Provide the (x, y) coordinate of the cell's center where the given text is located.  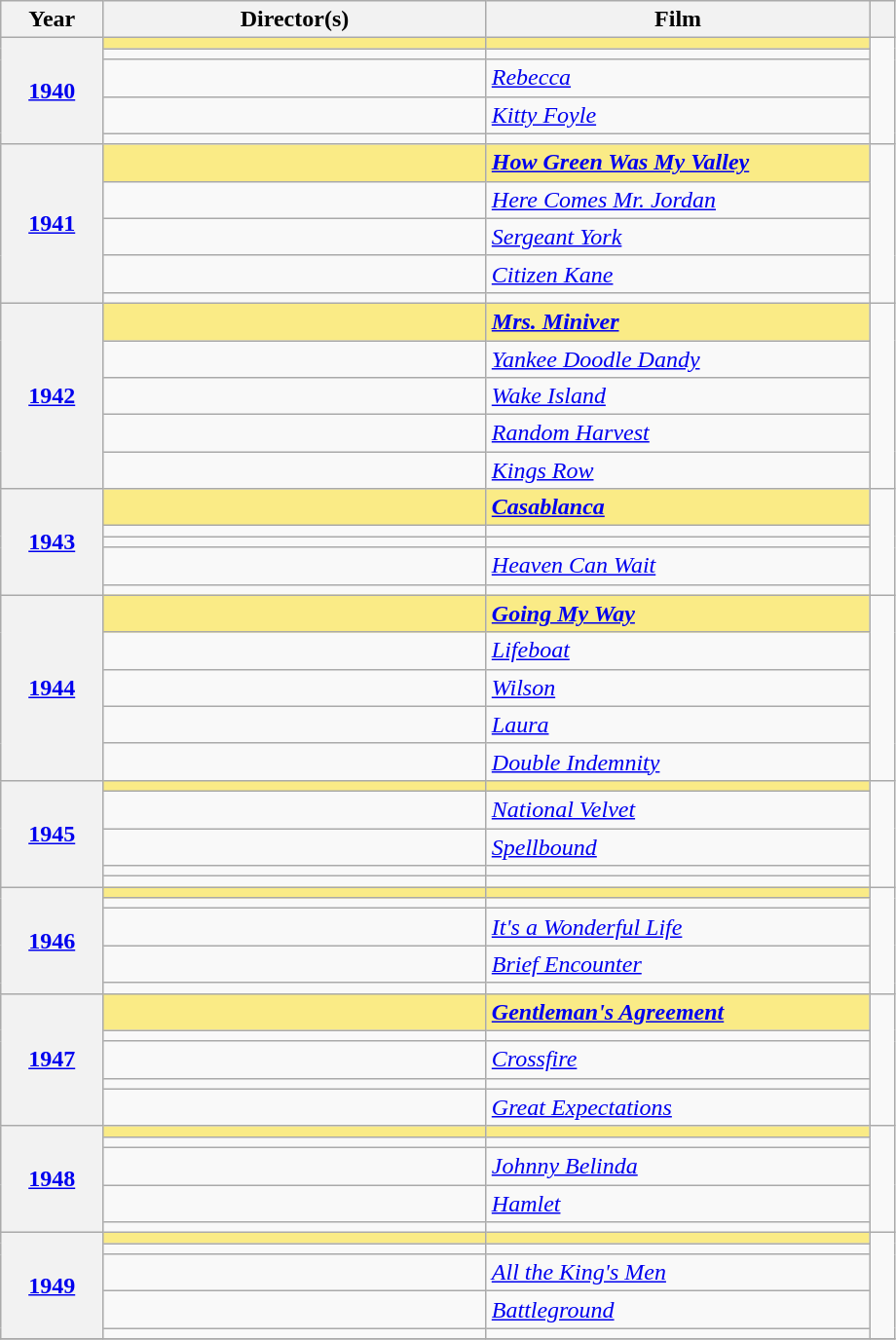
Mrs. Miniver (678, 321)
Hamlet (678, 1203)
It's a Wonderful Life (678, 927)
Spellbound (678, 846)
Random Harvest (678, 433)
1942 (53, 395)
Laura (678, 725)
Year (53, 19)
Wake Island (678, 396)
How Green Was My Valley (678, 163)
1941 (53, 224)
Wilson (678, 688)
1949 (53, 1285)
1944 (53, 688)
Great Expectations (678, 1107)
Crossfire (678, 1060)
1947 (53, 1060)
All the King's Men (678, 1273)
1948 (53, 1178)
Battleground (678, 1310)
Here Comes Mr. Jordan (678, 200)
Casablanca (678, 507)
1943 (53, 541)
Going My Way (678, 614)
Heaven Can Wait (678, 566)
Kings Row (678, 470)
1945 (53, 834)
Film (678, 19)
Gentleman's Agreement (678, 1012)
Yankee Doodle Dandy (678, 359)
Rebecca (678, 78)
Director(s) (295, 19)
National Velvet (678, 809)
Sergeant York (678, 237)
1946 (53, 941)
Brief Encounter (678, 964)
Kitty Foyle (678, 115)
1940 (53, 92)
Double Indemnity (678, 762)
Citizen Kane (678, 274)
Lifeboat (678, 651)
Johnny Belinda (678, 1166)
